Output the [x, y] coordinate of the center of the cell containing the given text.  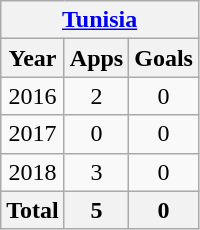
3 [96, 172]
5 [96, 210]
Goals [164, 58]
2 [96, 96]
Year [33, 58]
2016 [33, 96]
2018 [33, 172]
2017 [33, 134]
Tunisia [100, 20]
Apps [96, 58]
Total [33, 210]
